Find where the given text appears and provide that cell's center as (x, y) coordinate. 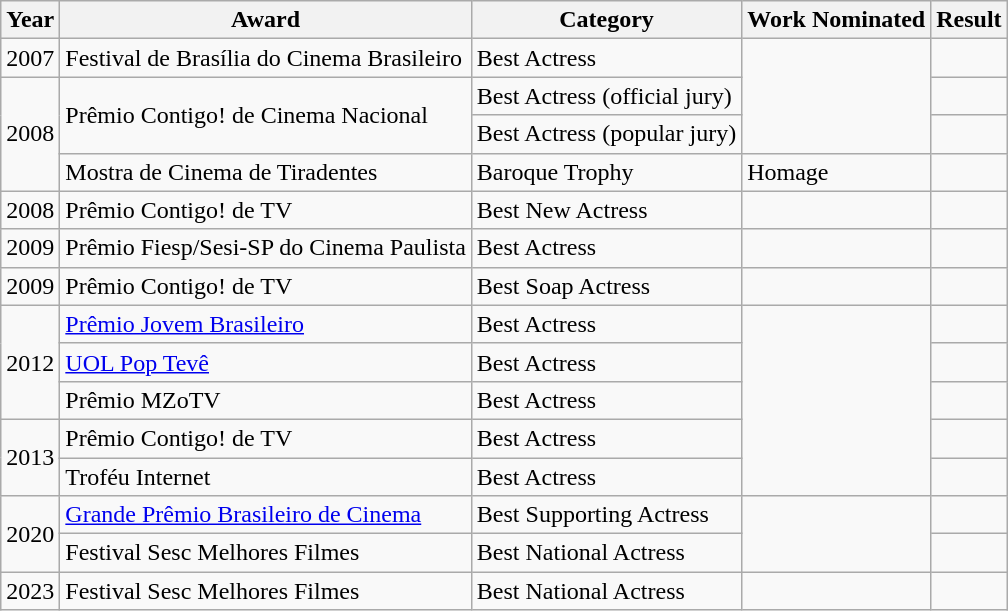
Best New Actress (606, 210)
2013 (30, 457)
2007 (30, 58)
Prêmio Contigo! de Cinema Nacional (266, 115)
Prêmio MZoTV (266, 400)
Mostra de Cinema de Tiradentes (266, 172)
2023 (30, 591)
2020 (30, 534)
Prêmio Jovem Brasileiro (266, 324)
Award (266, 20)
Homage (836, 172)
Category (606, 20)
Festival de Brasília do Cinema Brasileiro (266, 58)
Result (969, 20)
Best Actress (official jury) (606, 96)
Best Actress (popular jury) (606, 134)
Year (30, 20)
UOL Pop Tevê (266, 362)
Troféu Internet (266, 477)
Best Soap Actress (606, 286)
Grande Prêmio Brasileiro de Cinema (266, 515)
Baroque Trophy (606, 172)
2012 (30, 362)
Best Supporting Actress (606, 515)
Work Nominated (836, 20)
Prêmio Fiesp/Sesi-SP do Cinema Paulista (266, 248)
